Find where the given text appears and provide that cell's center as [X, Y] coordinate. 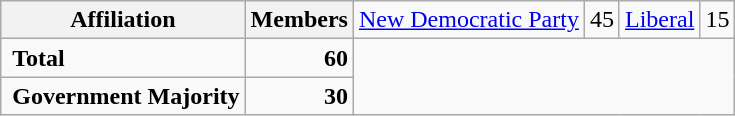
New Democratic Party [468, 20]
Government Majority [123, 96]
15 [718, 20]
Liberal [659, 20]
Total [123, 58]
60 [299, 58]
30 [299, 96]
Affiliation [123, 20]
45 [602, 20]
Members [299, 20]
